Return the [X, Y] coordinate for the center point of the cell that contains the specified text.  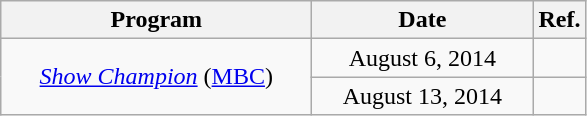
August 6, 2014 [422, 58]
Program [156, 20]
Ref. [560, 20]
August 13, 2014 [422, 96]
Show Champion (MBC) [156, 77]
Date [422, 20]
